Return [x, y] of the center of cell containing provided text 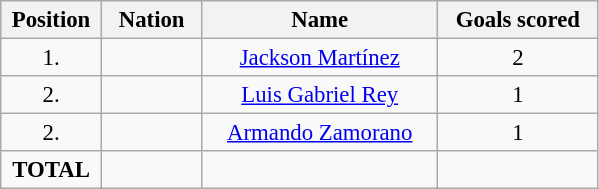
Position [52, 20]
TOTAL [52, 170]
Armando Zamorano [320, 133]
Jackson Martínez [320, 58]
1. [52, 58]
Luis Gabriel Rey [320, 95]
Name [320, 20]
Nation [152, 20]
Goals scored [518, 20]
2 [518, 58]
